Capture the cell that displays the provided text and extract its [X, Y] central coordinate. 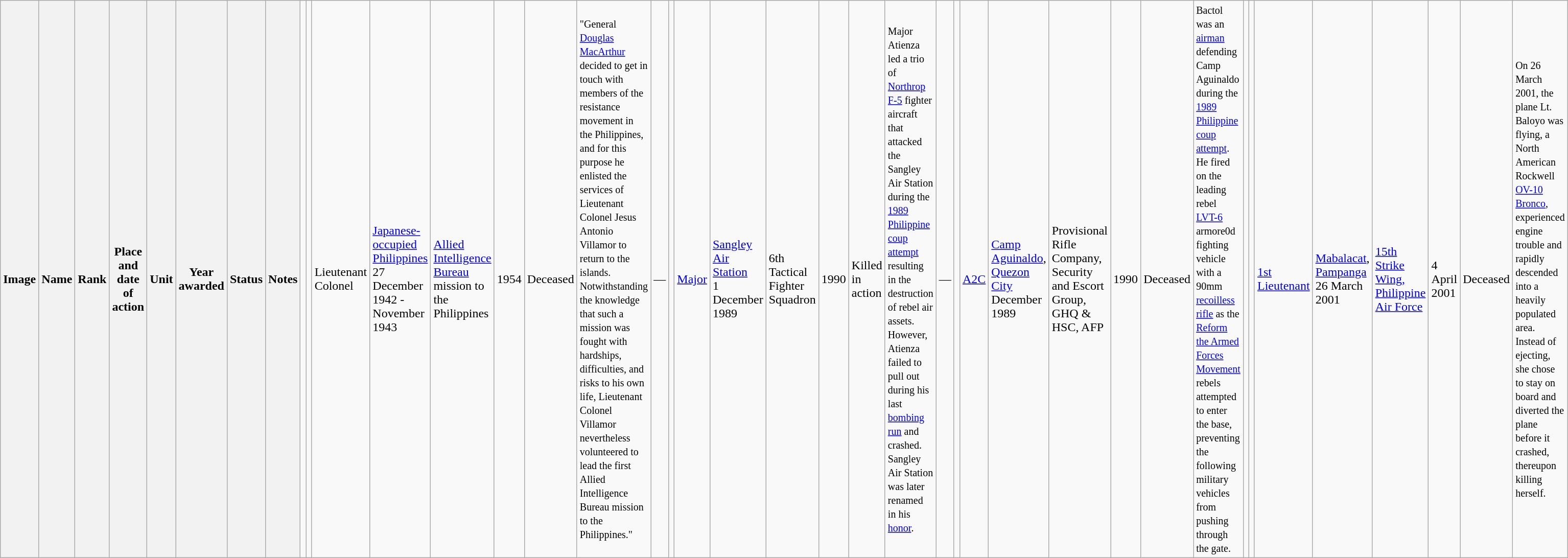
Allied Intelligence Bureau mission to the Philippines [462, 279]
Major [692, 279]
4 April 2001 [1444, 279]
Image [19, 279]
Rank [92, 279]
Japanese-occupied Philippines27 December 1942 - November 1943 [401, 279]
1st Lieutenant [1283, 279]
Name [57, 279]
15th Strike Wing, Philippine Air Force [1400, 279]
Killed in action [867, 279]
Year awarded [201, 279]
Provisional Rifle Company, Security and Escort Group, GHQ & HSC, AFP [1080, 279]
6th Tactical Fighter Squadron [792, 279]
Camp Aguinaldo, Quezon CityDecember 1989 [1019, 279]
A2C [974, 279]
Unit [161, 279]
Status [246, 279]
Sangley Air Station1 December 1989 [738, 279]
Mabalacat, Pampanga26 March 2001 [1343, 279]
1954 [509, 279]
Lieutenant Colonel [341, 279]
Place and date of action [128, 279]
Notes [283, 279]
